Extract the [X, Y] coordinate from the center of the cell holding the provided text.  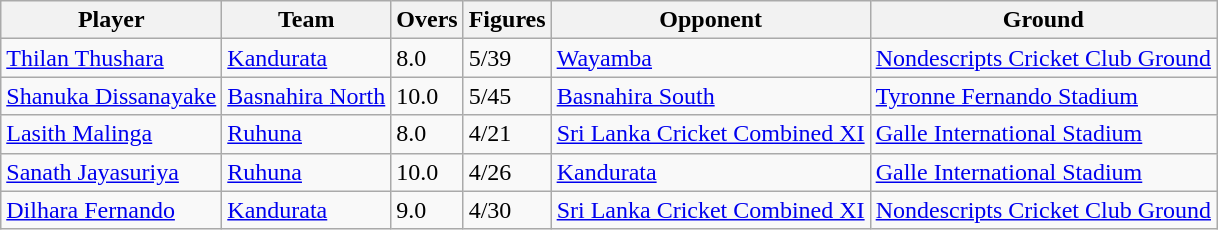
Basnahira North [306, 96]
9.0 [427, 210]
4/30 [507, 210]
Sanath Jayasuriya [112, 172]
4/21 [507, 134]
Thilan Thushara [112, 58]
Team [306, 20]
Ground [1043, 20]
Basnahira South [710, 96]
Player [112, 20]
5/39 [507, 58]
Wayamba [710, 58]
Figures [507, 20]
Opponent [710, 20]
Shanuka Dissanayake [112, 96]
Lasith Malinga [112, 134]
Dilhara Fernando [112, 210]
4/26 [507, 172]
Overs [427, 20]
5/45 [507, 96]
Tyronne Fernando Stadium [1043, 96]
